Provide the [x, y] coordinate of the cell's center where the given text is located.  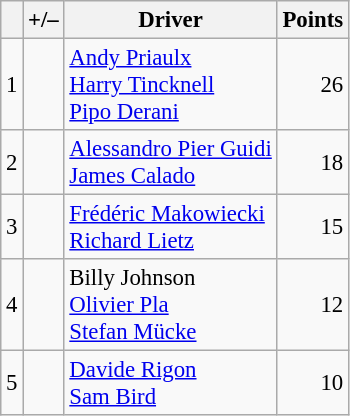
Billy Johnson Olivier Pla Stefan Mücke [170, 305]
+/– [44, 20]
2 [12, 162]
Driver [170, 20]
Davide Rigon Sam Bird [170, 384]
3 [12, 228]
12 [312, 305]
1 [12, 85]
Points [312, 20]
18 [312, 162]
10 [312, 384]
Andy Priaulx Harry Tincknell Pipo Derani [170, 85]
Frédéric Makowiecki Richard Lietz [170, 228]
4 [12, 305]
Alessandro Pier Guidi James Calado [170, 162]
5 [12, 384]
15 [312, 228]
26 [312, 85]
